Return the [x, y] coordinate for the center point of the cell that contains the specified text.  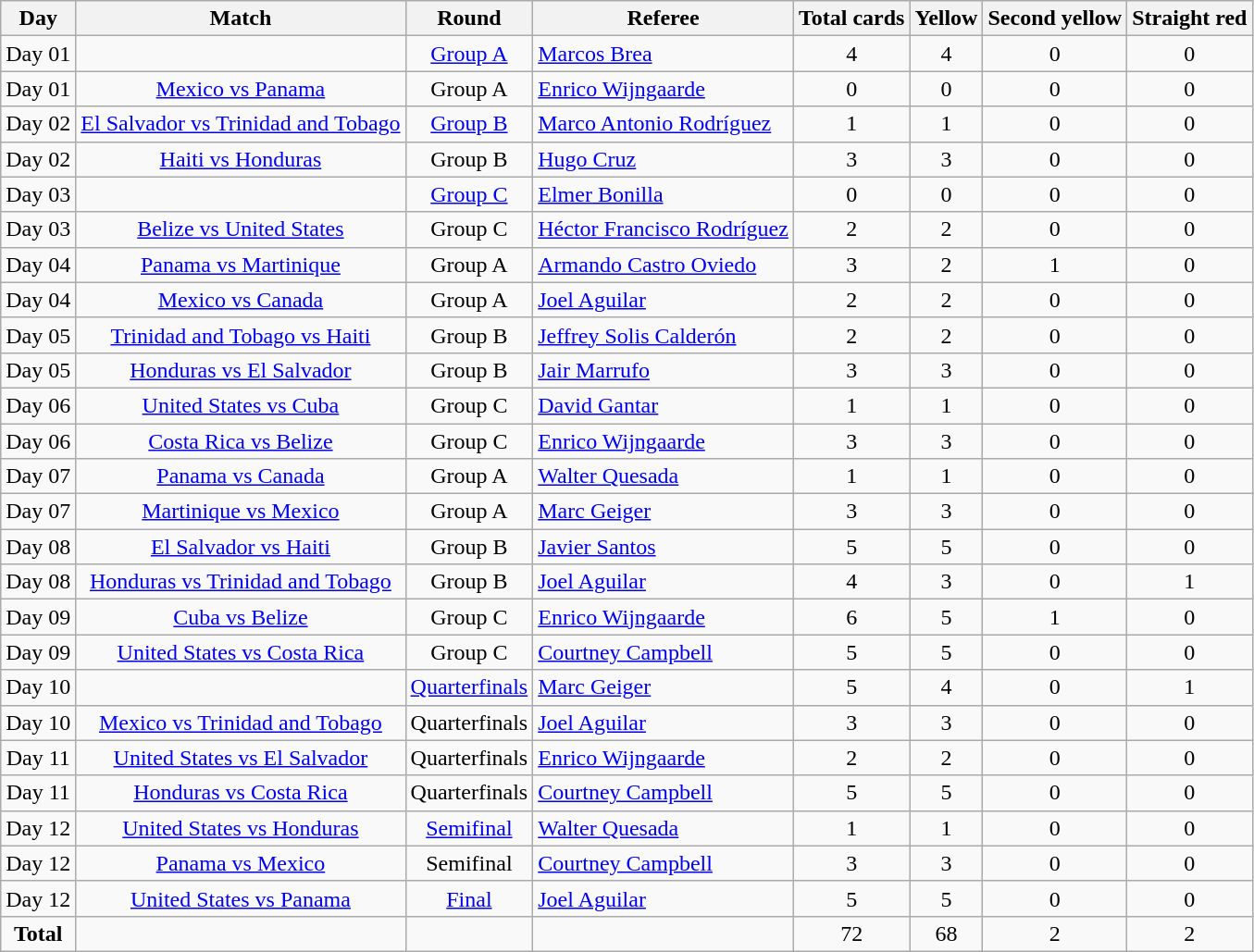
Haiti vs Honduras [241, 159]
Round [469, 19]
Cuba vs Belize [241, 617]
United States vs Honduras [241, 828]
Straight red [1190, 19]
El Salvador vs Haiti [241, 547]
United States vs Costa Rica [241, 652]
Panama vs Martinique [241, 265]
Marcos Brea [664, 54]
Honduras vs Trinidad and Tobago [241, 582]
Marco Antonio Rodríguez [664, 124]
Panama vs Mexico [241, 863]
Referee [664, 19]
Jeffrey Solis Calderón [664, 335]
Costa Rica vs Belize [241, 441]
Elmer Bonilla [664, 194]
United States vs Cuba [241, 405]
Honduras vs Costa Rica [241, 793]
Day [39, 19]
Final [469, 898]
Yellow [946, 19]
Total [39, 933]
Armando Castro Oviedo [664, 265]
Héctor Francisco Rodríguez [664, 229]
United States vs El Salvador [241, 758]
David Gantar [664, 405]
Mexico vs Trinidad and Tobago [241, 723]
Trinidad and Tobago vs Haiti [241, 335]
Match [241, 19]
68 [946, 933]
Mexico vs Canada [241, 300]
Second yellow [1055, 19]
Panama vs Canada [241, 476]
Belize vs United States [241, 229]
Total cards [851, 19]
Martinique vs Mexico [241, 512]
United States vs Panama [241, 898]
Honduras vs El Salvador [241, 370]
El Salvador vs Trinidad and Tobago [241, 124]
72 [851, 933]
Mexico vs Panama [241, 89]
Jair Marrufo [664, 370]
6 [851, 617]
Javier Santos [664, 547]
Hugo Cruz [664, 159]
